Detect which cell encompasses the target text, then output its [X, Y] center coordinate. 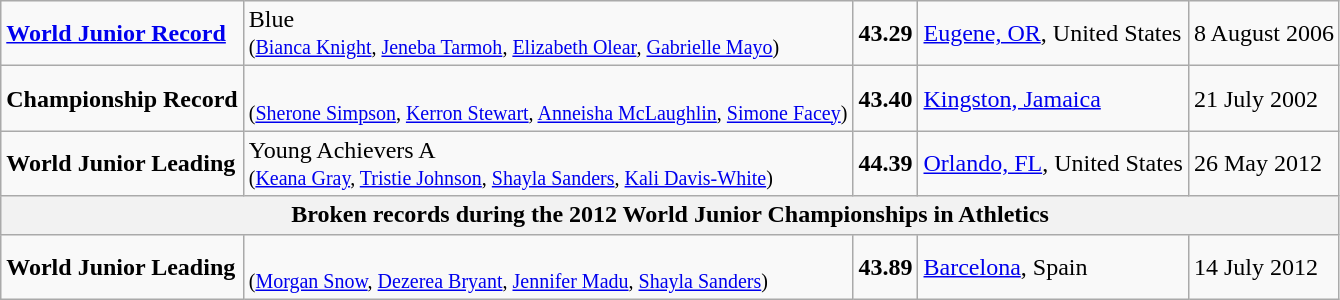
Championship Record [122, 98]
21 July 2002 [1264, 98]
8 August 2006 [1264, 34]
World Junior Record [122, 34]
(Sherone Simpson, Kerron Stewart, Anneisha McLaughlin, Simone Facey) [548, 98]
Eugene, OR, United States [1053, 34]
43.40 [886, 98]
Orlando, FL, United States [1053, 164]
14 July 2012 [1264, 266]
(Morgan Snow, Dezerea Bryant, Jennifer Madu, Shayla Sanders) [548, 266]
Broken records during the 2012 World Junior Championships in Athletics [670, 215]
Blue(Bianca Knight, Jeneba Tarmoh, Elizabeth Olear, Gabrielle Mayo) [548, 34]
43.89 [886, 266]
Kingston, Jamaica [1053, 98]
43.29 [886, 34]
26 May 2012 [1264, 164]
44.39 [886, 164]
Young Achievers A(Keana Gray, Tristie Johnson, Shayla Sanders, Kali Davis-White) [548, 164]
Barcelona, Spain [1053, 266]
